Return [X, Y] of the center of cell containing provided text 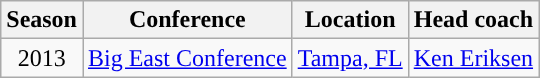
Ken Eriksen [473, 58]
Big East Conference [187, 58]
Location [350, 20]
2013 [42, 58]
Tampa, FL [350, 58]
Head coach [473, 20]
Season [42, 20]
Conference [187, 20]
